From the cell containing the given text, extract its center point as (X, Y) coordinate. 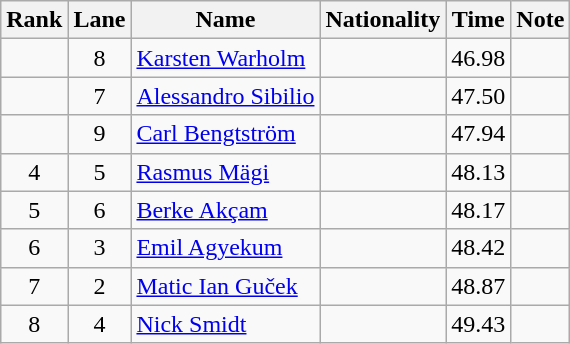
Carl Bengtström (226, 134)
Nationality (383, 20)
47.94 (478, 134)
Nick Smidt (226, 324)
Lane (100, 20)
Note (540, 20)
48.42 (478, 248)
Rank (34, 20)
2 (100, 286)
47.50 (478, 96)
Time (478, 20)
Matic Ian Guček (226, 286)
48.87 (478, 286)
48.17 (478, 210)
Karsten Warholm (226, 58)
3 (100, 248)
Name (226, 20)
Berke Akçam (226, 210)
Rasmus Mägi (226, 172)
49.43 (478, 324)
Emil Agyekum (226, 248)
48.13 (478, 172)
46.98 (478, 58)
9 (100, 134)
Alessandro Sibilio (226, 96)
